Locate the cell with the specified text and output its (X, Y) center coordinate. 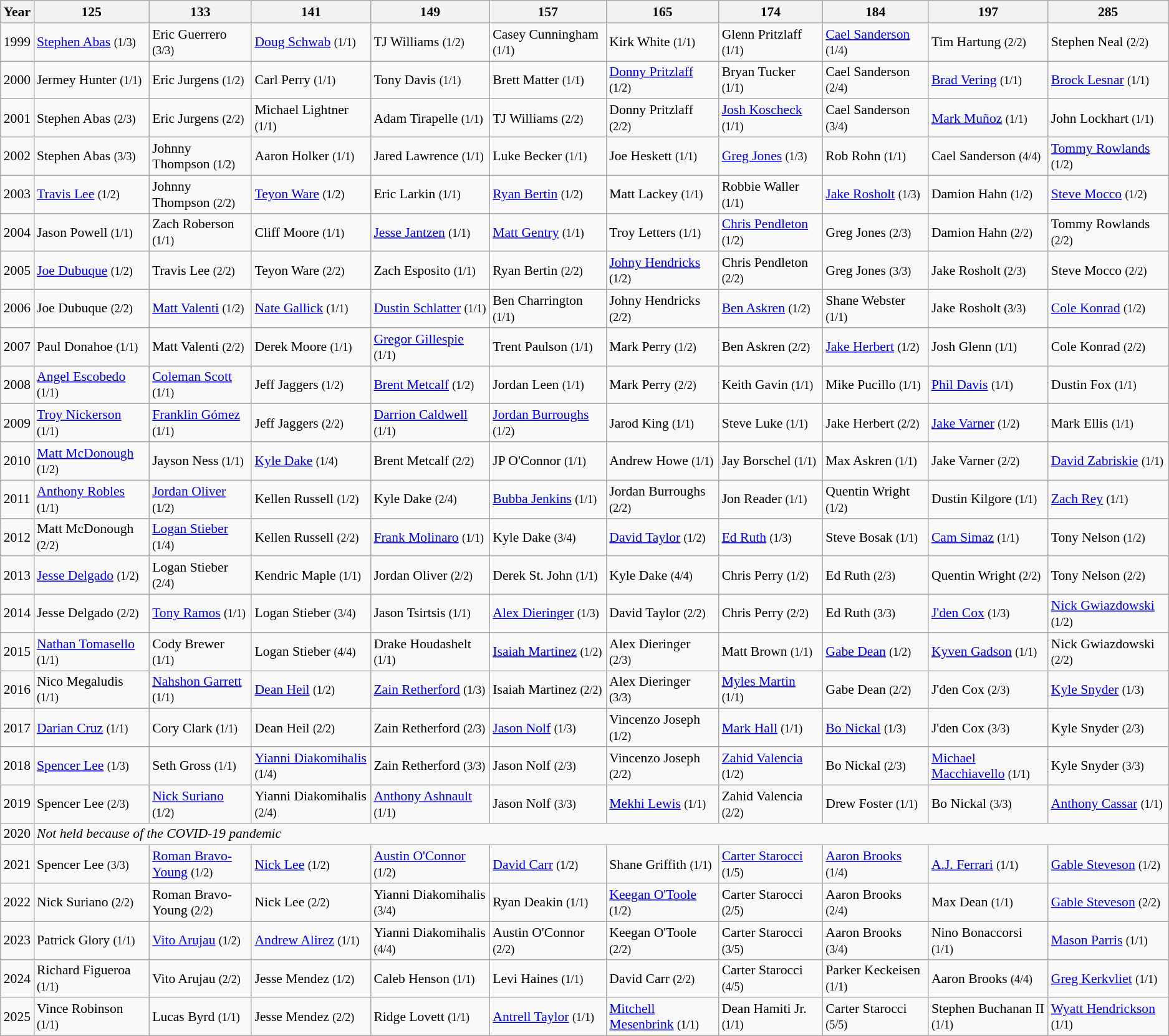
2010 (17, 461)
2020 (17, 834)
Franklin Gómez (1/1) (200, 423)
Troy Nickerson (1/1) (91, 423)
Vincenzo Joseph (1/2) (662, 728)
Shane Griffith (1/1) (662, 864)
J'den Cox (3/3) (988, 728)
Bo Nickal (2/3) (875, 765)
2011 (17, 499)
2006 (17, 309)
Josh Koscheck (1/1) (771, 118)
Coleman Scott (1/1) (200, 385)
Austin O'Connor (1/2) (430, 864)
Logan Stieber (2/4) (200, 576)
2015 (17, 652)
2002 (17, 156)
Nick Lee (2/2) (310, 903)
Ridge Lovett (1/1) (430, 1017)
Kellen Russell (1/2) (310, 499)
Max Dean (1/1) (988, 903)
Year (17, 12)
Dean Hamiti Jr. (1/1) (771, 1017)
Derek Moore (1/1) (310, 347)
Isaiah Martinez (1/2) (547, 652)
Steve Mocco (2/2) (1109, 271)
Eric Jurgens (2/2) (200, 118)
Travis Lee (2/2) (200, 271)
Mark Perry (2/2) (662, 385)
Vince Robinson (1/1) (91, 1017)
Matt Gentry (1/1) (547, 232)
Quentin Wright (1/2) (875, 499)
Darian Cruz (1/1) (91, 728)
Max Askren (1/1) (875, 461)
Vito Arujau (2/2) (200, 979)
184 (875, 12)
Bo Nickal (3/3) (988, 804)
Jayson Ness (1/1) (200, 461)
Mason Parris (1/1) (1109, 940)
Roman Bravo-Young (2/2) (200, 903)
Jake Varner (1/2) (988, 423)
Cam Simaz (1/1) (988, 537)
Cael Sanderson (3/4) (875, 118)
Matt McDonough (2/2) (91, 537)
Vito Arujau (1/2) (200, 940)
197 (988, 12)
Jake Rosholt (1/3) (875, 194)
Aaron Brooks (1/4) (875, 864)
Isaiah Martinez (2/2) (547, 689)
Tony Davis (1/1) (430, 80)
Kellen Russell (2/2) (310, 537)
Chris Pendleton (1/2) (771, 232)
Jesse Mendez (1/2) (310, 979)
Gable Steveson (2/2) (1109, 903)
Carl Perry (1/1) (310, 80)
Austin O'Connor (2/2) (547, 940)
2016 (17, 689)
Jason Nolf (3/3) (547, 804)
Dean Heil (2/2) (310, 728)
Doug Schwab (1/1) (310, 42)
Cody Brewer (1/1) (200, 652)
TJ Williams (2/2) (547, 118)
Matt Brown (1/1) (771, 652)
Nick Suriano (1/2) (200, 804)
Brett Matter (1/1) (547, 80)
2018 (17, 765)
Trent Paulson (1/1) (547, 347)
Antrell Taylor (1/1) (547, 1017)
2009 (17, 423)
Jordan Leen (1/1) (547, 385)
Adam Tirapelle (1/1) (430, 118)
Eric Larkin (1/1) (430, 194)
Caleb Henson (1/1) (430, 979)
Cole Konrad (1/2) (1109, 309)
Paul Donahoe (1/1) (91, 347)
2024 (17, 979)
Nahshon Garrett (1/1) (200, 689)
Alex Dieringer (1/3) (547, 613)
Stephen Neal (2/2) (1109, 42)
Bubba Jenkins (1/1) (547, 499)
Roman Bravo-Young (1/2) (200, 864)
Travis Lee (1/2) (91, 194)
Chris Perry (2/2) (771, 613)
David Taylor (2/2) (662, 613)
Matt Valenti (2/2) (200, 347)
Jake Herbert (2/2) (875, 423)
Eric Guerrero (3/3) (200, 42)
Carter Starocci (1/5) (771, 864)
Kyven Gadson (1/1) (988, 652)
157 (547, 12)
Troy Letters (1/1) (662, 232)
Anthony Robles (1/1) (91, 499)
1999 (17, 42)
2000 (17, 80)
Ed Ruth (2/3) (875, 576)
Kyle Dake (3/4) (547, 537)
Seth Gross (1/1) (200, 765)
Rob Rohn (1/1) (875, 156)
Greg Kerkvliet (1/1) (1109, 979)
Keegan O'Toole (2/2) (662, 940)
2013 (17, 576)
Zach Roberson (1/1) (200, 232)
Jeff Jaggers (1/2) (310, 385)
Logan Stieber (3/4) (310, 613)
141 (310, 12)
Mark Ellis (1/1) (1109, 423)
David Zabriskie (1/1) (1109, 461)
Nate Gallick (1/1) (310, 309)
2004 (17, 232)
Kendric Maple (1/1) (310, 576)
Gabe Dean (1/2) (875, 652)
Mark Perry (1/2) (662, 347)
Shane Webster (1/1) (875, 309)
Aaron Holker (1/1) (310, 156)
Zain Retherford (3/3) (430, 765)
Jason Powell (1/1) (91, 232)
Tony Ramos (1/1) (200, 613)
2001 (17, 118)
Gabe Dean (2/2) (875, 689)
Zain Retherford (1/3) (430, 689)
Matt Lackey (1/1) (662, 194)
2005 (17, 271)
Zach Rey (1/1) (1109, 499)
Zahid Valencia (2/2) (771, 804)
Stephen Buchanan II (1/1) (988, 1017)
Drake Houdashelt (1/1) (430, 652)
Jake Rosholt (3/3) (988, 309)
133 (200, 12)
Ryan Deakin (1/1) (547, 903)
Kirk White (1/1) (662, 42)
Michael Lightner (1/1) (310, 118)
Drew Foster (1/1) (875, 804)
Aaron Brooks (3/4) (875, 940)
J'den Cox (2/3) (988, 689)
Andrew Howe (1/1) (662, 461)
Teyon Ware (2/2) (310, 271)
Zach Esposito (1/1) (430, 271)
2012 (17, 537)
Myles Martin (1/1) (771, 689)
Nick Lee (1/2) (310, 864)
2008 (17, 385)
Carter Starocci (5/5) (875, 1017)
2014 (17, 613)
Jeff Jaggers (2/2) (310, 423)
Keegan O'Toole (1/2) (662, 903)
Chris Perry (1/2) (771, 576)
Johny Hendricks (1/2) (662, 271)
Jordan Burroughs (2/2) (662, 499)
Kyle Snyder (3/3) (1109, 765)
Lucas Byrd (1/1) (200, 1017)
Angel Escobedo (1/1) (91, 385)
Kyle Dake (4/4) (662, 576)
Jake Varner (2/2) (988, 461)
Jake Rosholt (2/3) (988, 271)
Ryan Bertin (1/2) (547, 194)
Jay Borschel (1/1) (771, 461)
Richard Figueroa (1/1) (91, 979)
Mitchell Mesenbrink (1/1) (662, 1017)
Carter Starocci (2/5) (771, 903)
Donny Pritzlaff (1/2) (662, 80)
David Taylor (1/2) (662, 537)
Mark Hall (1/1) (771, 728)
Damion Hahn (1/2) (988, 194)
Gable Steveson (1/2) (1109, 864)
Nino Bonaccorsi (1/1) (988, 940)
Kyle Dake (1/4) (310, 461)
Joe Dubuque (1/2) (91, 271)
David Carr (1/2) (547, 864)
Jesse Mendez (2/2) (310, 1017)
Cael Sanderson (1/4) (875, 42)
Spencer Lee (2/3) (91, 804)
Logan Stieber (1/4) (200, 537)
Keith Gavin (1/1) (771, 385)
Tony Nelson (1/2) (1109, 537)
Brad Vering (1/1) (988, 80)
Jarod King (1/1) (662, 423)
Greg Jones (1/3) (771, 156)
Matt Valenti (1/2) (200, 309)
Nico Megaludis (1/1) (91, 689)
Gregor Gillespie (1/1) (430, 347)
Levi Haines (1/1) (547, 979)
Johnny Thompson (1/2) (200, 156)
Casey Cunningham (1/1) (547, 42)
Joe Dubuque (2/2) (91, 309)
Cael Sanderson (4/4) (988, 156)
Dean Heil (1/2) (310, 689)
Andrew Alirez (1/1) (310, 940)
Nick Gwiazdowski (2/2) (1109, 652)
Glenn Pritzlaff (1/1) (771, 42)
Kyle Dake (2/4) (430, 499)
J'den Cox (1/3) (988, 613)
Cliff Moore (1/1) (310, 232)
David Carr (2/2) (662, 979)
Eric Jurgens (1/2) (200, 80)
Logan Stieber (4/4) (310, 652)
Donny Pritzlaff (2/2) (662, 118)
Tony Nelson (2/2) (1109, 576)
Jesse Delgado (2/2) (91, 613)
Jordan Oliver (1/2) (200, 499)
Vincenzo Joseph (2/2) (662, 765)
Tommy Rowlands (2/2) (1109, 232)
Darrion Caldwell (1/1) (430, 423)
Mike Pucillo (1/1) (875, 385)
Kyle Snyder (1/3) (1109, 689)
Jason Nolf (2/3) (547, 765)
Wyatt Hendrickson (1/1) (1109, 1017)
Nick Gwiazdowski (1/2) (1109, 613)
Josh Glenn (1/1) (988, 347)
Quentin Wright (2/2) (988, 576)
Ben Charrington (1/1) (547, 309)
A.J. Ferrari (1/1) (988, 864)
Brent Metcalf (1/2) (430, 385)
Brent Metcalf (2/2) (430, 461)
Michael Macchiavello (1/1) (988, 765)
Frank Molinaro (1/1) (430, 537)
Kyle Snyder (2/3) (1109, 728)
Johnny Thompson (2/2) (200, 194)
Damion Hahn (2/2) (988, 232)
Jon Reader (1/1) (771, 499)
125 (91, 12)
Jason Nolf (1/3) (547, 728)
Greg Jones (2/3) (875, 232)
Bryan Tucker (1/1) (771, 80)
2022 (17, 903)
Patrick Glory (1/1) (91, 940)
Mekhi Lewis (1/1) (662, 804)
Zain Retherford (2/3) (430, 728)
Spencer Lee (1/3) (91, 765)
Joe Heskett (1/1) (662, 156)
Yianni Diakomihalis (3/4) (430, 903)
2025 (17, 1017)
Yianni Diakomihalis (4/4) (430, 940)
Jordan Burroughs (1/2) (547, 423)
Alex Dieringer (3/3) (662, 689)
Steve Mocco (1/2) (1109, 194)
Cole Konrad (2/2) (1109, 347)
Spencer Lee (3/3) (91, 864)
JP O'Connor (1/1) (547, 461)
Parker Keckeisen (1/1) (875, 979)
2003 (17, 194)
Not held because of the COVID-19 pandemic (601, 834)
Jesse Jantzen (1/1) (430, 232)
Mark Muñoz (1/1) (988, 118)
Johny Hendricks (2/2) (662, 309)
Jordan Oliver (2/2) (430, 576)
Steve Bosak (1/1) (875, 537)
Teyon Ware (1/2) (310, 194)
2023 (17, 940)
Yianni Diakomihalis (1/4) (310, 765)
285 (1109, 12)
Ben Askren (1/2) (771, 309)
Ryan Bertin (2/2) (547, 271)
Aaron Brooks (2/4) (875, 903)
Jesse Delgado (1/2) (91, 576)
TJ Williams (1/2) (430, 42)
Carter Starocci (3/5) (771, 940)
Jermey Hunter (1/1) (91, 80)
Tommy Rowlands (1/2) (1109, 156)
Dustin Schlatter (1/1) (430, 309)
2007 (17, 347)
165 (662, 12)
Tim Hartung (2/2) (988, 42)
Ben Askren (2/2) (771, 347)
Anthony Ashnault (1/1) (430, 804)
Matt McDonough (1/2) (91, 461)
174 (771, 12)
Jared Lawrence (1/1) (430, 156)
Cael Sanderson (2/4) (875, 80)
Luke Becker (1/1) (547, 156)
Cory Clark (1/1) (200, 728)
Stephen Abas (2/3) (91, 118)
Carter Starocci (4/5) (771, 979)
Alex Dieringer (2/3) (662, 652)
Zahid Valencia (1/2) (771, 765)
Nathan Tomasello (1/1) (91, 652)
Chris Pendleton (2/2) (771, 271)
John Lockhart (1/1) (1109, 118)
149 (430, 12)
Derek St. John (1/1) (547, 576)
Ed Ruth (3/3) (875, 613)
Nick Suriano (2/2) (91, 903)
2017 (17, 728)
Aaron Brooks (4/4) (988, 979)
Phil Davis (1/1) (988, 385)
Brock Lesnar (1/1) (1109, 80)
2019 (17, 804)
Bo Nickal (1/3) (875, 728)
Dustin Kilgore (1/1) (988, 499)
Stephen Abas (3/3) (91, 156)
Stephen Abas (1/3) (91, 42)
Robbie Waller (1/1) (771, 194)
Ed Ruth (1/3) (771, 537)
Jake Herbert (1/2) (875, 347)
Dustin Fox (1/1) (1109, 385)
2021 (17, 864)
Steve Luke (1/1) (771, 423)
Greg Jones (3/3) (875, 271)
Yianni Diakomihalis (2/4) (310, 804)
Jason Tsirtsis (1/1) (430, 613)
Anthony Cassar (1/1) (1109, 804)
